Scan for the cell matching the given text and deliver its (x, y) coordinate at center. 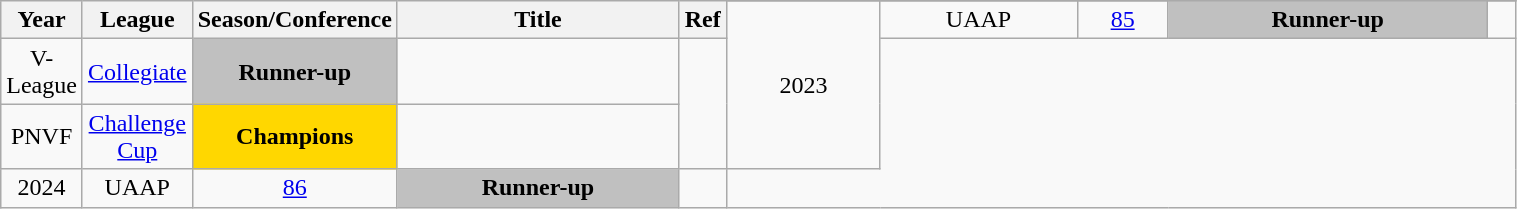
Challenge Cup (137, 136)
86 (294, 188)
Year (42, 20)
85 (1122, 20)
2024 (42, 188)
League (137, 20)
2023 (804, 85)
Collegiate (137, 72)
V-League (42, 72)
Champions (294, 136)
Season/Conference (294, 20)
Ref (702, 20)
PNVF (42, 136)
Title (538, 20)
